Pinpoint the cell where the given text exists, returning its (x, y) midpoint coordinate. 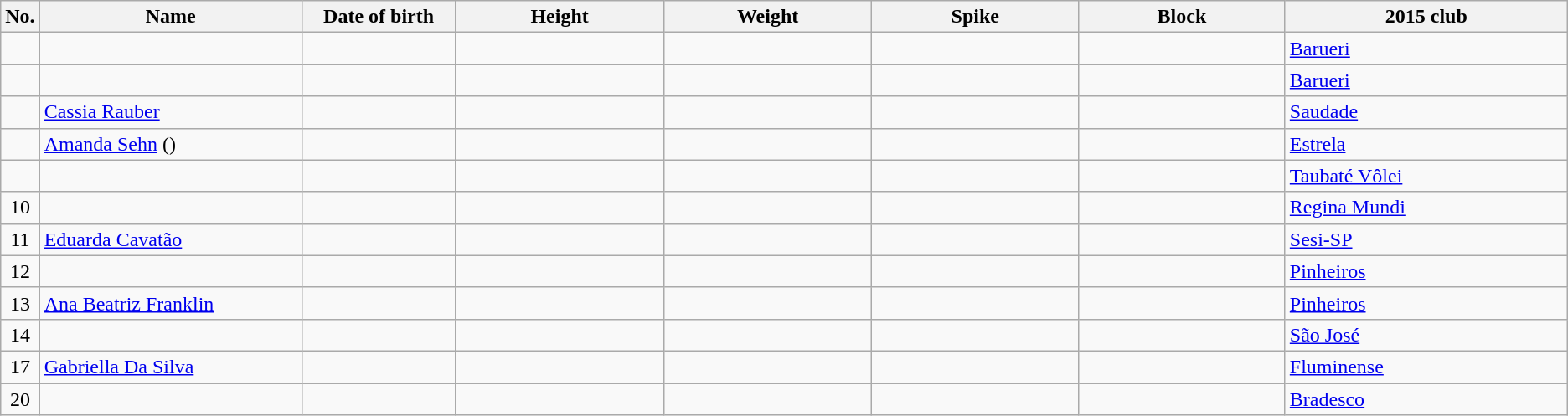
No. (20, 17)
Name (171, 17)
Eduarda Cavatão (171, 239)
São José (1426, 335)
14 (20, 335)
Amanda Sehn () (171, 144)
13 (20, 303)
Fluminense (1426, 367)
Height (560, 17)
2015 club (1426, 17)
Sesi-SP (1426, 239)
Date of birth (379, 17)
Saudade (1426, 112)
Ana Beatriz Franklin (171, 303)
Block (1183, 17)
11 (20, 239)
Taubaté Vôlei (1426, 176)
12 (20, 271)
Bradesco (1426, 399)
Weight (767, 17)
17 (20, 367)
20 (20, 399)
Estrela (1426, 144)
Regina Mundi (1426, 208)
10 (20, 208)
Cassia Rauber (171, 112)
Spike (975, 17)
Gabriella Da Silva (171, 367)
